From the cell containing the given text, extract its center point as [x, y] coordinate. 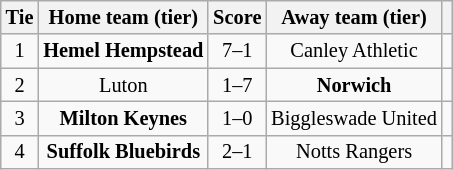
4 [20, 152]
Score [237, 17]
2–1 [237, 152]
Milton Keynes [123, 118]
Suffolk Bluebirds [123, 152]
Home team (tier) [123, 17]
Canley Athletic [354, 51]
Away team (tier) [354, 17]
1–7 [237, 85]
1 [20, 51]
Biggleswade United [354, 118]
Norwich [354, 85]
7–1 [237, 51]
1–0 [237, 118]
3 [20, 118]
Tie [20, 17]
Luton [123, 85]
Hemel Hempstead [123, 51]
2 [20, 85]
Notts Rangers [354, 152]
